Pinpoint the cell where the given text exists, returning its [x, y] midpoint coordinate. 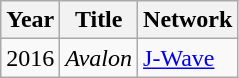
Network [188, 20]
Year [30, 20]
2016 [30, 58]
J-Wave [188, 58]
Avalon [99, 58]
Title [99, 20]
